Output the (x, y) coordinate of the center of the cell containing the given text.  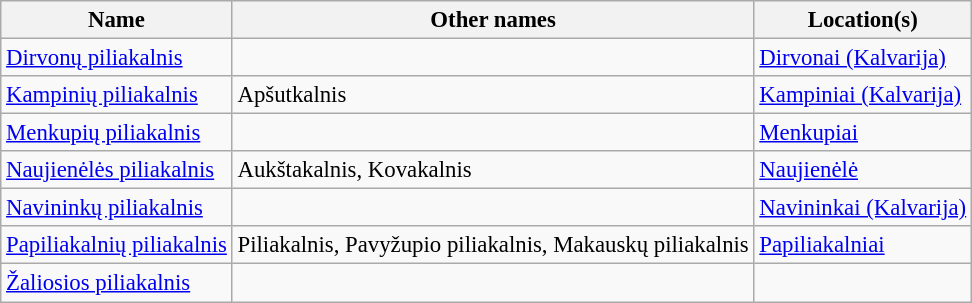
Kampinių piliakalnis (116, 95)
Menkupių piliakalnis (116, 133)
Papiliakalnių piliakalnis (116, 245)
Aukštakalnis, Kovakalnis (493, 170)
Kampiniai (Kalvarija) (862, 95)
Naujienėlės piliakalnis (116, 170)
Dirvonai (Kalvarija) (862, 58)
Location(s) (862, 20)
Navininkai (Kalvarija) (862, 208)
Piliakalnis, Pavyžupio piliakalnis, Makauskų piliakalnis (493, 245)
Žaliosios piliakalnis (116, 283)
Name (116, 20)
Papiliakalniai (862, 245)
Apšutkalnis (493, 95)
Menkupiai (862, 133)
Naujienėlė (862, 170)
Dirvonų piliakalnis (116, 58)
Other names (493, 20)
Navininkų piliakalnis (116, 208)
